Return [x, y] of the center of cell containing provided text 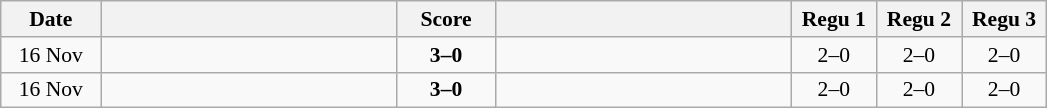
Score [446, 19]
Regu 3 [1004, 19]
Regu 2 [918, 19]
Date [51, 19]
Regu 1 [834, 19]
